Return the (X, Y) coordinate for the center point of the cell that contains the specified text.  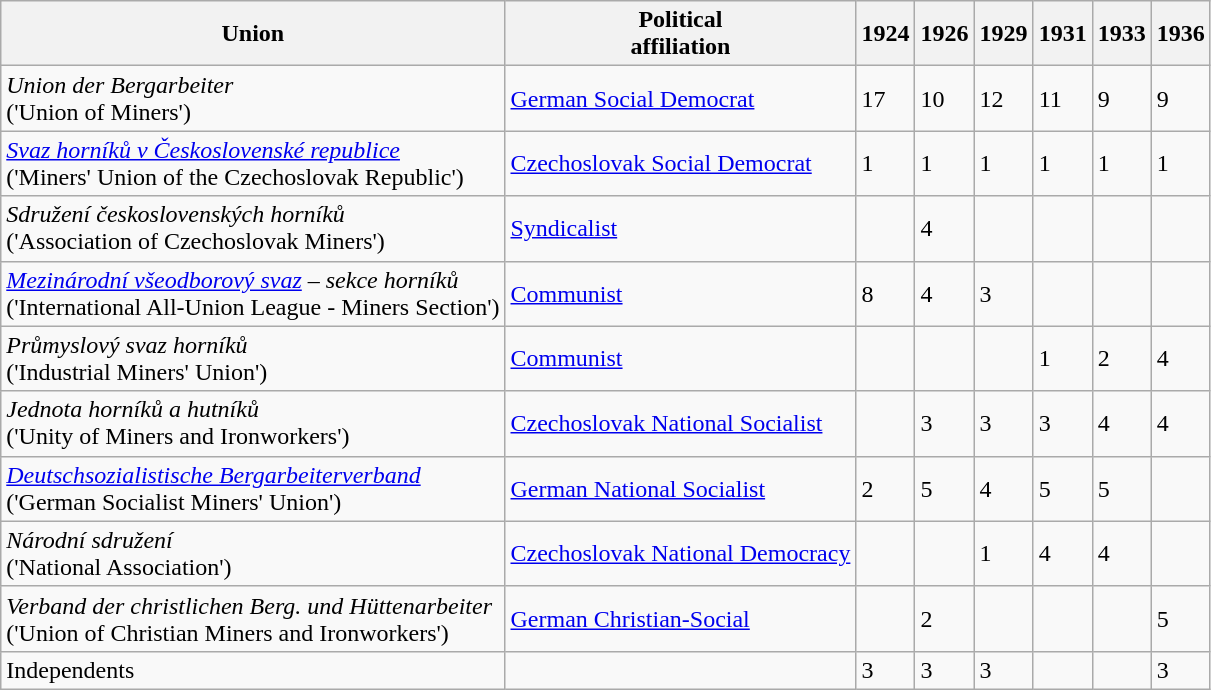
11 (1062, 98)
1936 (1180, 34)
Svaz horníků v Československé republice('Miners' Union of the Czechoslovak Republic') (253, 164)
8 (886, 294)
Union (253, 34)
Czechoslovak Social Democrat (680, 164)
1931 (1062, 34)
Národní sdružení('National Association') (253, 554)
1929 (1004, 34)
1926 (944, 34)
German Social Democrat (680, 98)
Sdružení československých horníků('Association of Czechoslovak Miners') (253, 228)
1924 (886, 34)
Deutschsozialistische Bergarbeiterverband('German Socialist Miners' Union') (253, 488)
Verband der christlichen Berg. und Hüttenarbeiter('Union of Christian Miners and Ironworkers') (253, 618)
Union der Bergarbeiter('Union of Miners') (253, 98)
Mezinárodní všeodborový svaz – sekce horníků('International All-Union League - Miners Section') (253, 294)
Independents (253, 670)
German Christian-Social (680, 618)
10 (944, 98)
17 (886, 98)
German National Socialist (680, 488)
Jednota horníků a hutníků('Unity of Miners and Ironworkers') (253, 424)
Politicalaffiliation (680, 34)
1933 (1122, 34)
Czechoslovak National Democracy (680, 554)
Syndicalist (680, 228)
Průmyslový svaz horníků('Industrial Miners' Union') (253, 358)
Czechoslovak National Socialist (680, 424)
12 (1004, 98)
